Scan for the cell matching the given text and deliver its (x, y) coordinate at center. 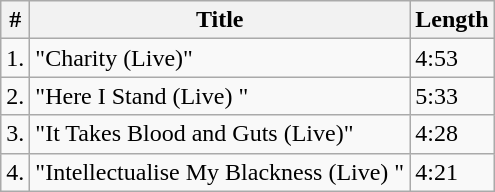
Length (452, 20)
# (16, 20)
4:21 (452, 172)
"Here I Stand (Live) " (220, 96)
4. (16, 172)
2. (16, 96)
"It Takes Blood and Guts (Live)" (220, 134)
4:53 (452, 58)
"Intellectualise My Blackness (Live) " (220, 172)
4:28 (452, 134)
3. (16, 134)
1. (16, 58)
5:33 (452, 96)
"Charity (Live)" (220, 58)
Title (220, 20)
